Determine the (X, Y) coordinate at the center of the cell enclosing the given text.  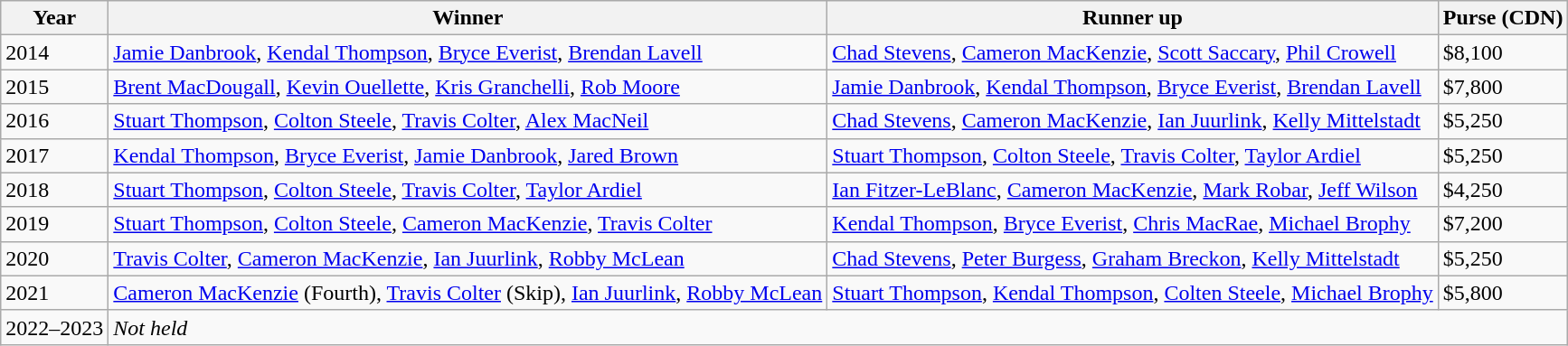
Brent MacDougall, Kevin Ouellette, Kris Granchelli, Rob Moore (468, 87)
$8,100 (1503, 52)
Ian Fitzer-LeBlanc, Cameron MacKenzie, Mark Robar, Jeff Wilson (1132, 190)
2018 (54, 190)
2021 (54, 293)
Chad Stevens, Cameron MacKenzie, Scott Saccary, Phil Crowell (1132, 52)
$4,250 (1503, 190)
2016 (54, 121)
Runner up (1132, 18)
Purse (CDN) (1503, 18)
Kendal Thompson, Bryce Everist, Jamie Danbrook, Jared Brown (468, 155)
$7,800 (1503, 87)
2015 (54, 87)
2017 (54, 155)
Winner (468, 18)
Chad Stevens, Cameron MacKenzie, Ian Juurlink, Kelly Mittelstadt (1132, 121)
Kendal Thompson, Bryce Everist, Chris MacRae, Michael Brophy (1132, 224)
2022–2023 (54, 327)
2014 (54, 52)
Travis Colter, Cameron MacKenzie, Ian Juurlink, Robby McLean (468, 258)
Not held (838, 327)
Stuart Thompson, Colton Steele, Cameron MacKenzie, Travis Colter (468, 224)
2019 (54, 224)
Chad Stevens, Peter Burgess, Graham Breckon, Kelly Mittelstadt (1132, 258)
Year (54, 18)
Cameron MacKenzie (Fourth), Travis Colter (Skip), Ian Juurlink, Robby McLean (468, 293)
Stuart Thompson, Colton Steele, Travis Colter, Alex MacNeil (468, 121)
Stuart Thompson, Kendal Thompson, Colten Steele, Michael Brophy (1132, 293)
$7,200 (1503, 224)
2020 (54, 258)
$5,800 (1503, 293)
